Determine the (X, Y) coordinate at the center of the cell enclosing the given text.  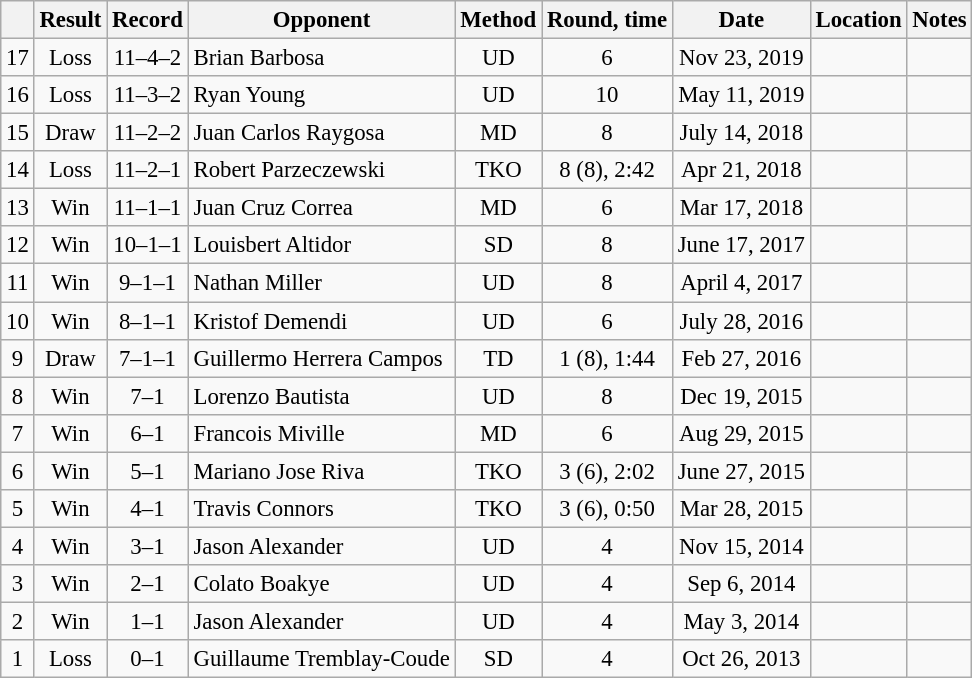
17 (18, 58)
2–1 (148, 584)
5 (18, 509)
Kristof Demendi (322, 321)
Francois Miville (322, 433)
8–1–1 (148, 321)
11–4–2 (148, 58)
April 4, 2017 (741, 283)
Record (148, 20)
2 (18, 621)
0–1 (148, 659)
10–1–1 (148, 245)
4–1 (148, 509)
15 (18, 133)
May 11, 2019 (741, 95)
6–1 (148, 433)
Lorenzo Bautista (322, 396)
July 28, 2016 (741, 321)
Juan Carlos Raygosa (322, 133)
Sep 6, 2014 (741, 584)
3 (6), 2:02 (608, 471)
11–1–1 (148, 208)
Juan Cruz Correa (322, 208)
Aug 29, 2015 (741, 433)
3 (6), 0:50 (608, 509)
Apr 21, 2018 (741, 170)
3 (18, 584)
Mar 17, 2018 (741, 208)
Nathan Miller (322, 283)
July 14, 2018 (741, 133)
1 (18, 659)
Method (498, 20)
3–1 (148, 546)
11–3–2 (148, 95)
June 27, 2015 (741, 471)
Dec 19, 2015 (741, 396)
11–2–2 (148, 133)
Robert Parzeczewski (322, 170)
Location (858, 20)
1 (8), 1:44 (608, 358)
Guillaume Tremblay-Coude (322, 659)
11 (18, 283)
Feb 27, 2016 (741, 358)
13 (18, 208)
7–1 (148, 396)
Colato Boakye (322, 584)
Mariano Jose Riva (322, 471)
Louisbert Altidor (322, 245)
16 (18, 95)
Ryan Young (322, 95)
7–1–1 (148, 358)
5–1 (148, 471)
Nov 15, 2014 (741, 546)
9–1–1 (148, 283)
Oct 26, 2013 (741, 659)
Guillermo Herrera Campos (322, 358)
1–1 (148, 621)
11–2–1 (148, 170)
12 (18, 245)
8 (8), 2:42 (608, 170)
Opponent (322, 20)
Result (70, 20)
Mar 28, 2015 (741, 509)
June 17, 2017 (741, 245)
May 3, 2014 (741, 621)
TD (498, 358)
Brian Barbosa (322, 58)
Notes (940, 20)
14 (18, 170)
Date (741, 20)
9 (18, 358)
Travis Connors (322, 509)
Round, time (608, 20)
Nov 23, 2019 (741, 58)
7 (18, 433)
